Return the (x, y) coordinate for the center point of the cell that contains the specified text.  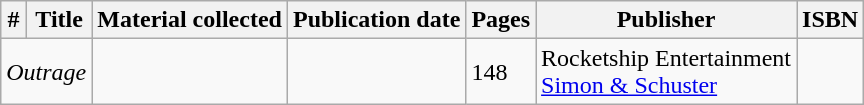
Rocketship EntertainmentSimon & Schuster (666, 72)
Pages (501, 20)
# (14, 20)
Publication date (376, 20)
148 (501, 72)
Material collected (190, 20)
Publisher (666, 20)
Outrage (46, 72)
ISBN (830, 20)
Title (58, 20)
